From the cell containing the given text, extract its center point as (x, y) coordinate. 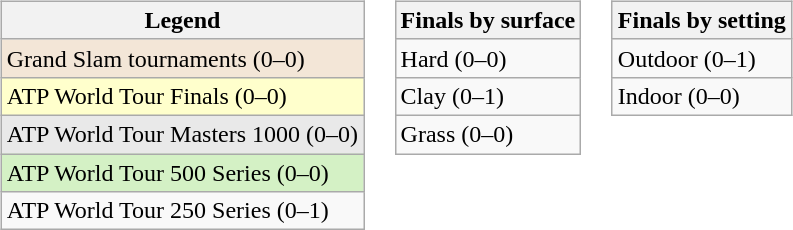
Indoor (0–0) (702, 96)
ATP World Tour 250 Series (0–1) (182, 211)
Outdoor (0–1) (702, 58)
ATP World Tour 500 Series (0–0) (182, 173)
Finals by setting (702, 20)
Hard (0–0) (488, 58)
ATP World Tour Masters 1000 (0–0) (182, 134)
Grass (0–0) (488, 134)
ATP World Tour Finals (0–0) (182, 96)
Grand Slam tournaments (0–0) (182, 58)
Finals by surface (488, 20)
Legend (182, 20)
Clay (0–1) (488, 96)
